Scan for the cell matching the given text and deliver its (x, y) coordinate at center. 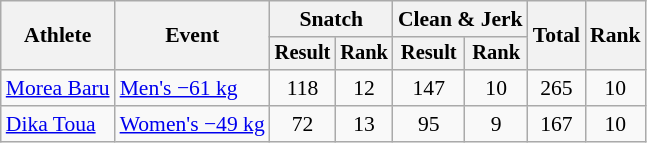
12 (364, 88)
167 (556, 124)
Women's −49 kg (192, 124)
13 (364, 124)
147 (429, 88)
Event (192, 36)
Athlete (58, 36)
Snatch (332, 19)
Men's −61 kg (192, 88)
95 (429, 124)
9 (496, 124)
Clean & Jerk (460, 19)
Morea Baru (58, 88)
72 (303, 124)
265 (556, 88)
Dika Toua (58, 124)
118 (303, 88)
Total (556, 36)
